Extract the [x, y] coordinate from the center of the cell holding the provided text.  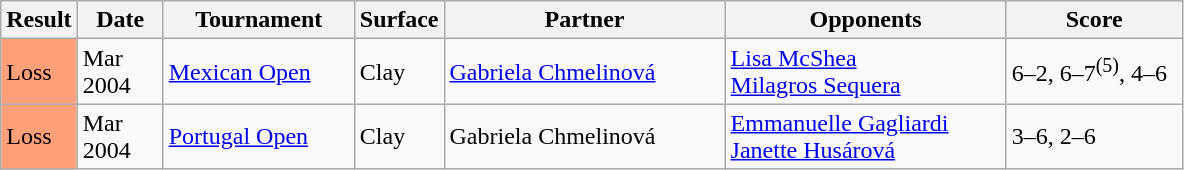
3–6, 2–6 [1094, 136]
6–2, 6–7(5), 4–6 [1094, 72]
Tournament [258, 20]
Lisa McShea Milagros Sequera [866, 72]
Date [120, 20]
Emmanuelle Gagliardi Janette Husárová [866, 136]
Partner [584, 20]
Mexican Open [258, 72]
Surface [399, 20]
Portugal Open [258, 136]
Score [1094, 20]
Result [39, 20]
Opponents [866, 20]
